Provide the (X, Y) coordinate of the cell's center where the given text is located.  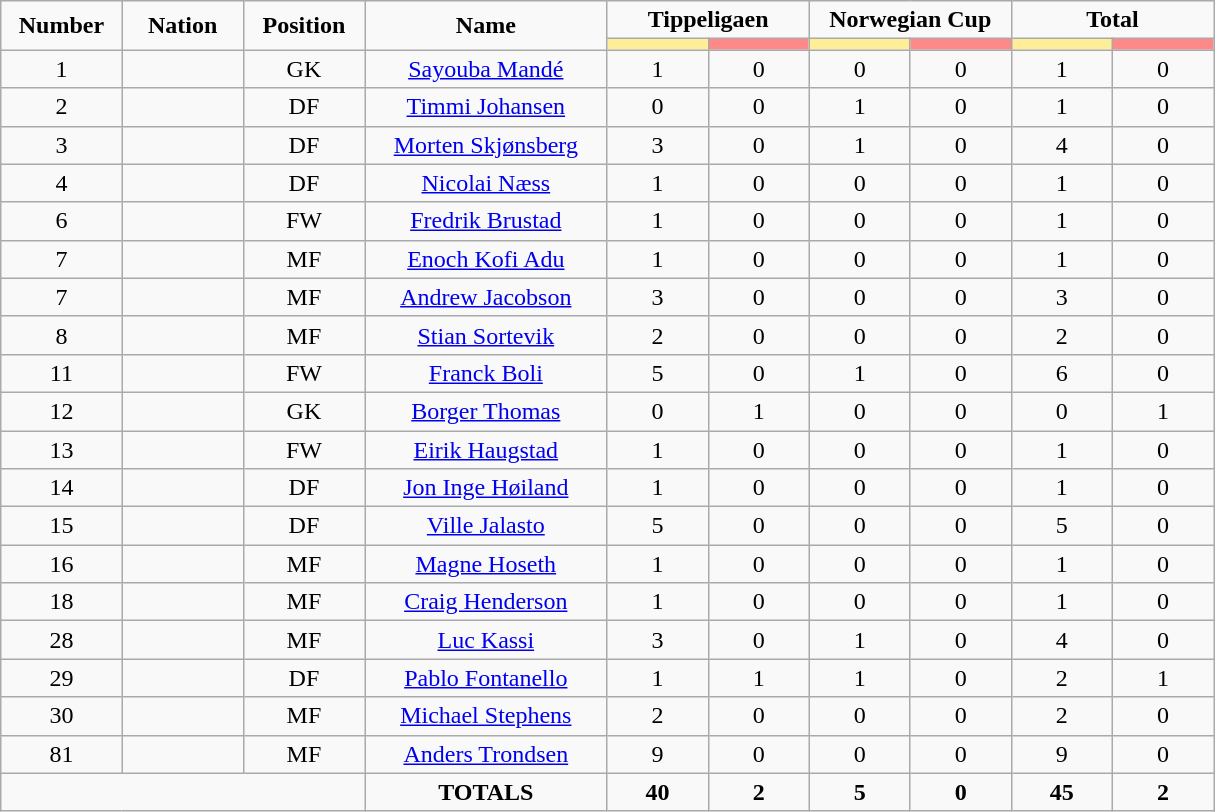
Jon Inge Høiland (486, 488)
8 (62, 335)
11 (62, 373)
12 (62, 411)
13 (62, 449)
Luc Kassi (486, 640)
Nicolai Næss (486, 183)
Tippeligaen (708, 20)
40 (658, 792)
15 (62, 526)
Ville Jalasto (486, 526)
Norwegian Cup (910, 20)
29 (62, 678)
Franck Boli (486, 373)
16 (62, 564)
Pablo Fontanello (486, 678)
Enoch Kofi Adu (486, 259)
Morten Skjønsberg (486, 145)
Total (1112, 20)
81 (62, 754)
Timmi Johansen (486, 107)
14 (62, 488)
Andrew Jacobson (486, 297)
30 (62, 716)
18 (62, 602)
Eirik Haugstad (486, 449)
TOTALS (486, 792)
Position (304, 26)
Craig Henderson (486, 602)
Stian Sortevik (486, 335)
Michael Stephens (486, 716)
Borger Thomas (486, 411)
Number (62, 26)
28 (62, 640)
Sayouba Mandé (486, 69)
Nation (182, 26)
Name (486, 26)
45 (1062, 792)
Anders Trondsen (486, 754)
Magne Hoseth (486, 564)
Fredrik Brustad (486, 221)
